Scan for the cell matching the given text and deliver its [X, Y] coordinate at center. 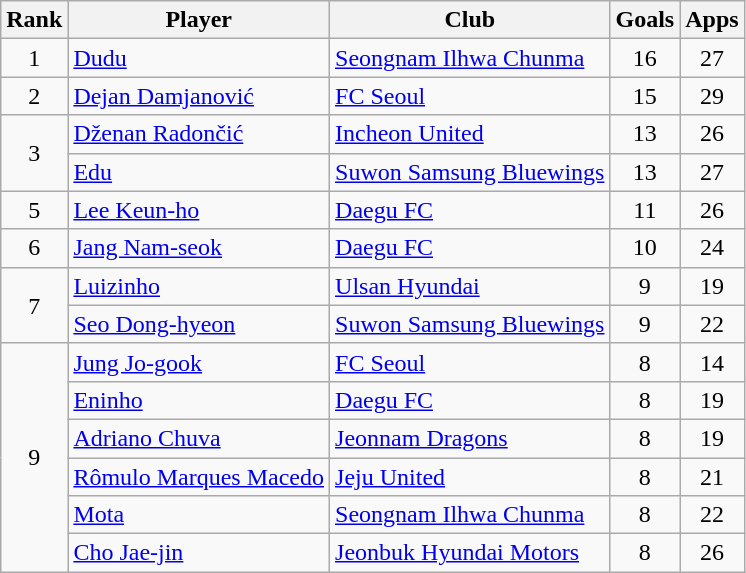
Rank [34, 20]
16 [645, 58]
Club [470, 20]
Edu [199, 172]
Incheon United [470, 134]
Player [199, 20]
Mota [199, 515]
Jeju United [470, 477]
3 [34, 153]
5 [34, 210]
7 [34, 305]
Apps [712, 20]
29 [712, 96]
Dudu [199, 58]
Seo Dong-hyeon [199, 324]
Dženan Radončić [199, 134]
1 [34, 58]
10 [645, 248]
Eninho [199, 400]
Jung Jo-gook [199, 362]
Jeonbuk Hyundai Motors [470, 553]
11 [645, 210]
21 [712, 477]
2 [34, 96]
Ulsan Hyundai [470, 286]
24 [712, 248]
Dejan Damjanović [199, 96]
6 [34, 248]
Jeonnam Dragons [470, 438]
Rômulo Marques Macedo [199, 477]
Jang Nam-seok [199, 248]
Luizinho [199, 286]
Goals [645, 20]
Adriano Chuva [199, 438]
15 [645, 96]
Lee Keun-ho [199, 210]
14 [712, 362]
Cho Jae-jin [199, 553]
